Output the (x, y) coordinate of the center of the cell containing the given text.  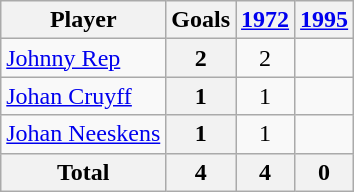
Goals (201, 20)
1972 (266, 20)
1995 (324, 20)
0 (324, 172)
Player (84, 20)
Total (84, 172)
Johan Neeskens (84, 134)
Johnny Rep (84, 58)
Johan Cruyff (84, 96)
